Return the (X, Y) coordinate for the center point of the cell that contains the specified text.  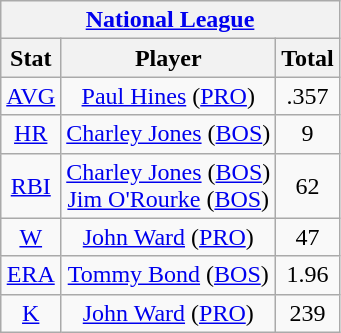
Stat (31, 58)
National League (170, 20)
HR (31, 134)
62 (308, 186)
RBI (31, 186)
9 (308, 134)
Charley Jones (BOS) (168, 134)
Charley Jones (BOS)Jim O'Rourke (BOS) (168, 186)
.357 (308, 96)
W (31, 237)
Tommy Bond (BOS) (168, 275)
K (31, 313)
1.96 (308, 275)
Player (168, 58)
ERA (31, 275)
Paul Hines (PRO) (168, 96)
Total (308, 58)
239 (308, 313)
47 (308, 237)
AVG (31, 96)
